Return the [x, y] coordinate for the center point of the cell that contains the specified text.  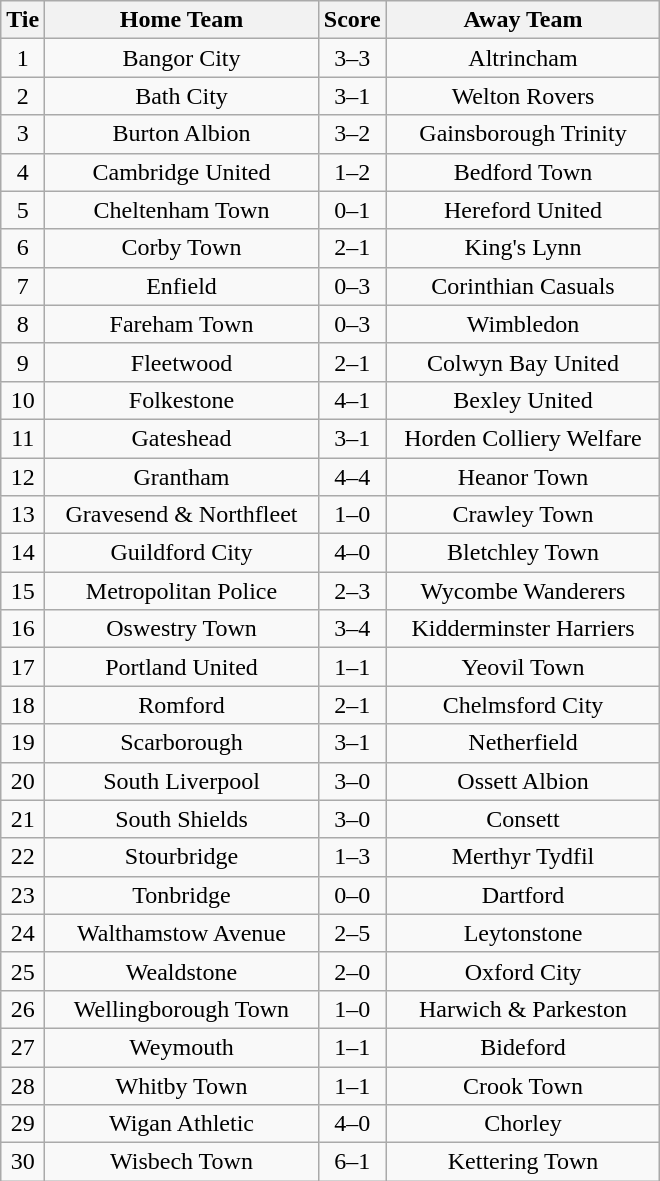
Colwyn Bay United [523, 362]
Wisbech Town [182, 1162]
Guildford City [182, 553]
Bath City [182, 96]
28 [23, 1085]
Cambridge United [182, 172]
Crawley Town [523, 515]
13 [23, 515]
Dartford [523, 895]
Burton Albion [182, 134]
25 [23, 971]
Home Team [182, 20]
12 [23, 477]
23 [23, 895]
2–3 [352, 591]
Merthyr Tydfil [523, 857]
Horden Colliery Welfare [523, 438]
6–1 [352, 1162]
19 [23, 743]
10 [23, 400]
1–2 [352, 172]
Kettering Town [523, 1162]
22 [23, 857]
1 [23, 58]
11 [23, 438]
Scarborough [182, 743]
Wycombe Wanderers [523, 591]
Gainsborough Trinity [523, 134]
Away Team [523, 20]
15 [23, 591]
Consett [523, 819]
Gateshead [182, 438]
5 [23, 210]
14 [23, 553]
Fareham Town [182, 324]
2–5 [352, 933]
Walthamstow Avenue [182, 933]
Bideford [523, 1047]
Oswestry Town [182, 629]
24 [23, 933]
Grantham [182, 477]
Heanor Town [523, 477]
2 [23, 96]
Bedford Town [523, 172]
King's Lynn [523, 248]
Wellingborough Town [182, 1009]
Crook Town [523, 1085]
16 [23, 629]
South Shields [182, 819]
Yeovil Town [523, 667]
7 [23, 286]
4–1 [352, 400]
South Liverpool [182, 781]
Stourbridge [182, 857]
Corby Town [182, 248]
Chelmsford City [523, 705]
20 [23, 781]
Bangor City [182, 58]
Netherfield [523, 743]
30 [23, 1162]
Kidderminster Harriers [523, 629]
Wealdstone [182, 971]
Tonbridge [182, 895]
Romford [182, 705]
Portland United [182, 667]
26 [23, 1009]
21 [23, 819]
Weymouth [182, 1047]
4 [23, 172]
Wimbledon [523, 324]
8 [23, 324]
Bexley United [523, 400]
Fleetwood [182, 362]
Welton Rovers [523, 96]
Folkestone [182, 400]
3 [23, 134]
Score [352, 20]
Corinthian Casuals [523, 286]
Cheltenham Town [182, 210]
Wigan Athletic [182, 1124]
2–0 [352, 971]
Tie [23, 20]
Whitby Town [182, 1085]
1–3 [352, 857]
Hereford United [523, 210]
29 [23, 1124]
3–4 [352, 629]
4–4 [352, 477]
18 [23, 705]
3–2 [352, 134]
Leytonstone [523, 933]
17 [23, 667]
Altrincham [523, 58]
3–3 [352, 58]
Oxford City [523, 971]
27 [23, 1047]
Enfield [182, 286]
Ossett Albion [523, 781]
Bletchley Town [523, 553]
Chorley [523, 1124]
Harwich & Parkeston [523, 1009]
Gravesend & Northfleet [182, 515]
0–0 [352, 895]
0–1 [352, 210]
9 [23, 362]
Metropolitan Police [182, 591]
6 [23, 248]
